Return (X, Y) of the center of cell containing provided text 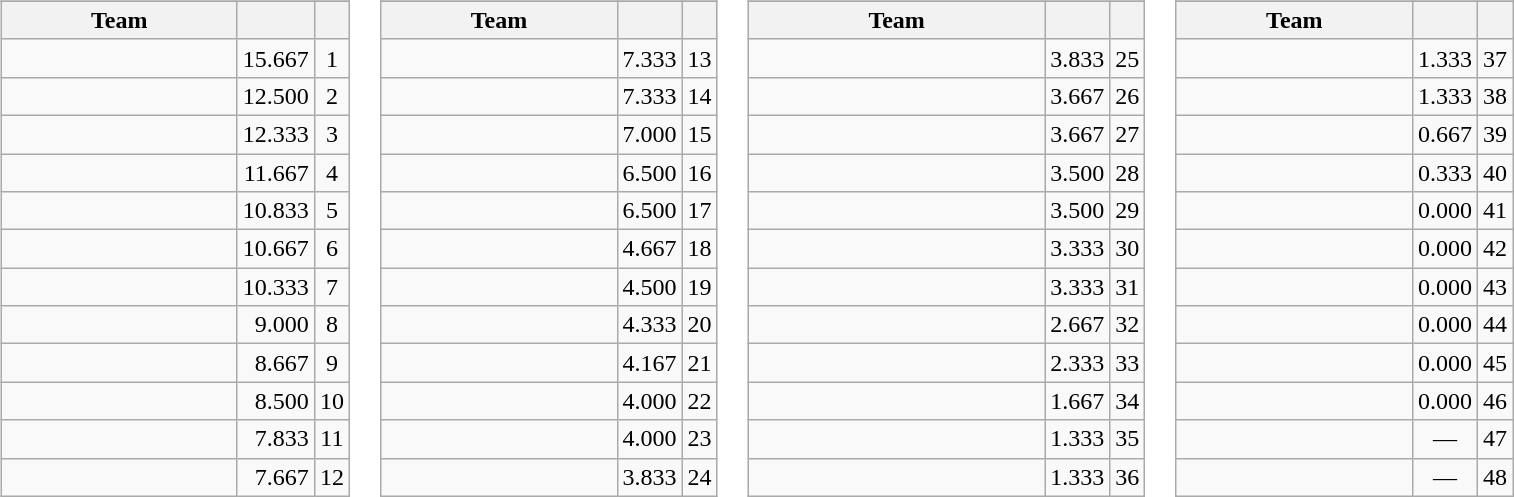
10.333 (276, 287)
38 (1494, 96)
24 (700, 477)
17 (700, 211)
10 (332, 401)
18 (700, 249)
29 (1128, 211)
4 (332, 173)
1 (332, 58)
4.667 (650, 249)
9 (332, 363)
7.000 (650, 134)
4.333 (650, 325)
34 (1128, 401)
8.500 (276, 401)
12 (332, 477)
43 (1494, 287)
21 (700, 363)
41 (1494, 211)
26 (1128, 96)
31 (1128, 287)
27 (1128, 134)
4.500 (650, 287)
7.833 (276, 439)
42 (1494, 249)
2.667 (1078, 325)
19 (700, 287)
28 (1128, 173)
12.333 (276, 134)
7.667 (276, 477)
11 (332, 439)
44 (1494, 325)
13 (700, 58)
22 (700, 401)
35 (1128, 439)
1.667 (1078, 401)
37 (1494, 58)
2.333 (1078, 363)
0.667 (1444, 134)
16 (700, 173)
46 (1494, 401)
40 (1494, 173)
10.667 (276, 249)
25 (1128, 58)
3 (332, 134)
23 (700, 439)
8.667 (276, 363)
48 (1494, 477)
0.333 (1444, 173)
8 (332, 325)
30 (1128, 249)
5 (332, 211)
47 (1494, 439)
9.000 (276, 325)
6 (332, 249)
10.833 (276, 211)
11.667 (276, 173)
20 (700, 325)
12.500 (276, 96)
39 (1494, 134)
2 (332, 96)
15 (700, 134)
33 (1128, 363)
7 (332, 287)
36 (1128, 477)
14 (700, 96)
15.667 (276, 58)
45 (1494, 363)
4.167 (650, 363)
32 (1128, 325)
